Scan for the cell matching the given text and deliver its [x, y] coordinate at center. 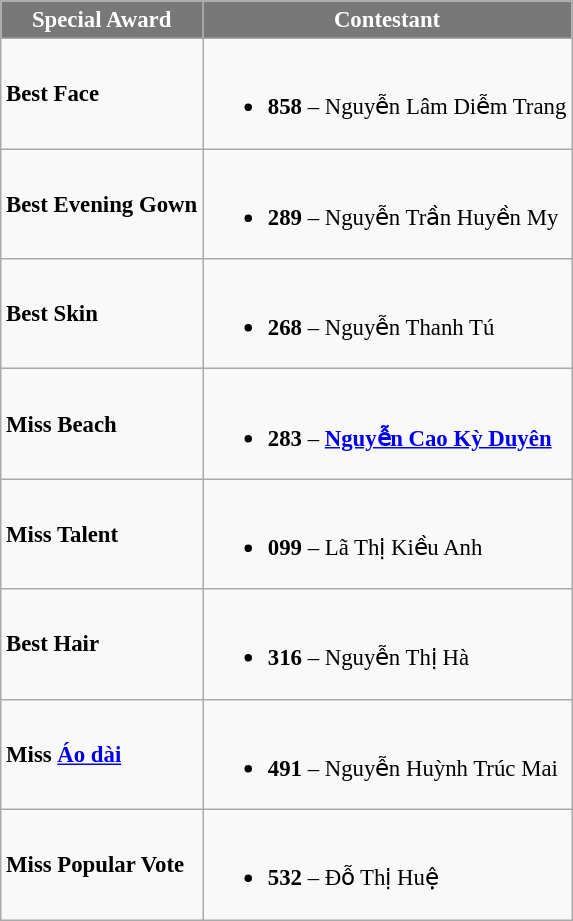
Miss Áo dài [102, 754]
491 – Nguyễn Huỳnh Trúc Mai [386, 754]
283 – Nguyễn Cao Kỳ Duyên [386, 424]
532 – Đỗ Thị Huệ [386, 865]
Best Evening Gown [102, 204]
Special Award [102, 20]
Contestant [386, 20]
Best Face [102, 94]
268 – Nguyễn Thanh Tú [386, 314]
316 – Nguyễn Thị Hà [386, 644]
Best Hair [102, 644]
Best Skin [102, 314]
Miss Talent [102, 534]
Miss Beach [102, 424]
099 – Lã Thị Kiều Anh [386, 534]
858 – Nguyễn Lâm Diễm Trang [386, 94]
Miss Popular Vote [102, 865]
289 – Nguyễn Trần Huyền My [386, 204]
